Scan for the cell matching the given text and deliver its (x, y) coordinate at center. 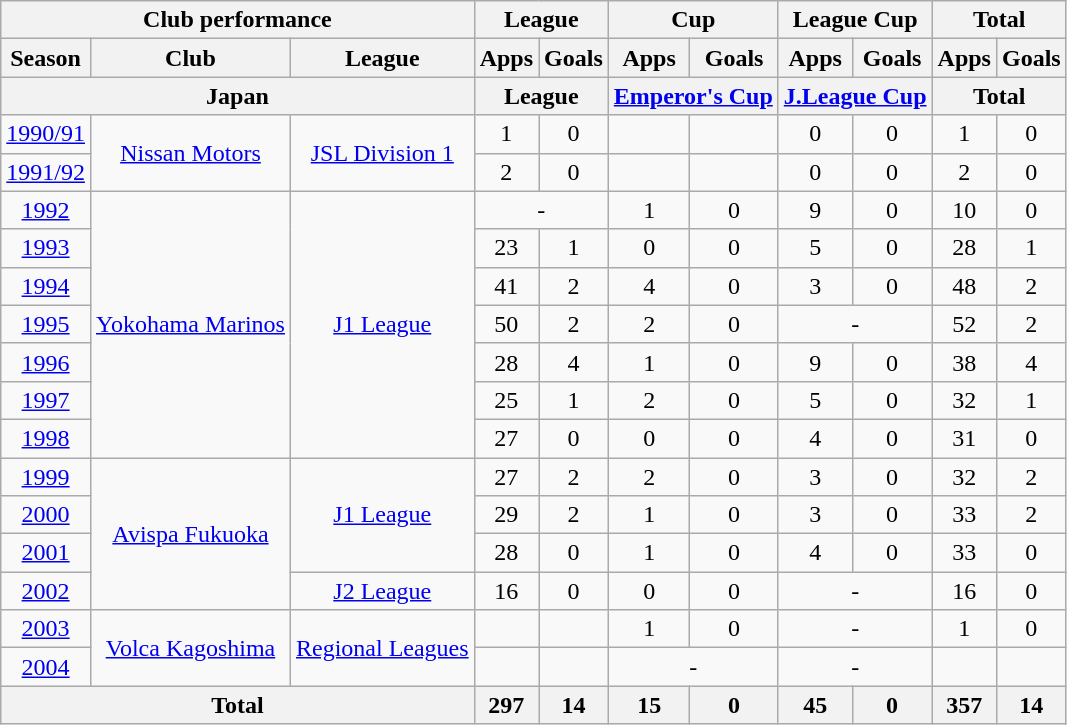
25 (506, 400)
2000 (46, 515)
Nissan Motors (190, 153)
J.League Cup (855, 96)
41 (506, 286)
1996 (46, 362)
2004 (46, 667)
1992 (46, 210)
Regional Leagues (382, 648)
J2 League (382, 591)
Club (190, 58)
Avispa Fukuoka (190, 534)
Emperor's Cup (693, 96)
50 (506, 324)
Volca Kagoshima (190, 648)
1997 (46, 400)
2003 (46, 629)
357 (964, 705)
38 (964, 362)
1990/91 (46, 134)
48 (964, 286)
297 (506, 705)
1995 (46, 324)
League Cup (855, 20)
Club performance (238, 20)
2002 (46, 591)
29 (506, 515)
31 (964, 438)
15 (649, 705)
Season (46, 58)
Cup (693, 20)
45 (815, 705)
1994 (46, 286)
1998 (46, 438)
23 (506, 248)
52 (964, 324)
10 (964, 210)
1993 (46, 248)
1991/92 (46, 172)
Yokohama Marinos (190, 324)
Japan (238, 96)
1999 (46, 477)
2001 (46, 553)
JSL Division 1 (382, 153)
